Identify which cell holds the provided text, then report its (x, y) central coordinate. 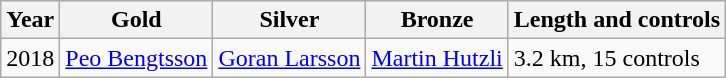
Martin Hutzli (437, 58)
Gold (136, 20)
Length and controls (616, 20)
Peo Bengtsson (136, 58)
3.2 km, 15 controls (616, 58)
Bronze (437, 20)
Goran Larsson (290, 58)
Silver (290, 20)
Year (30, 20)
2018 (30, 58)
